Identify which cell holds the provided text, then report its [x, y] central coordinate. 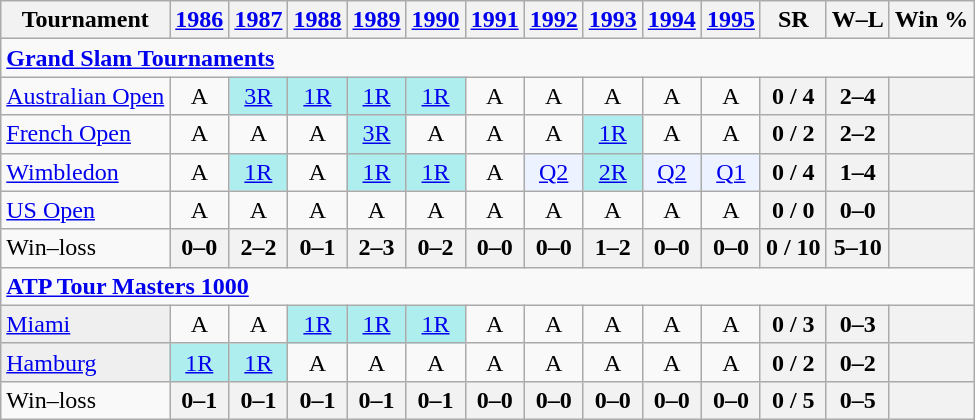
5–10 [858, 248]
French Open [86, 134]
1988 [318, 20]
1995 [730, 20]
0 / 3 [793, 324]
2R [612, 172]
1994 [672, 20]
Grand Slam Tournaments [488, 58]
1991 [494, 20]
W–L [858, 20]
2–3 [376, 248]
Q1 [730, 172]
SR [793, 20]
Win % [932, 20]
US Open [86, 210]
1986 [200, 20]
0 / 0 [793, 210]
0–3 [858, 324]
0 / 5 [793, 400]
0 / 10 [793, 248]
Miami [86, 324]
1987 [258, 20]
Australian Open [86, 96]
Tournament [86, 20]
1–4 [858, 172]
0–5 [858, 400]
1992 [554, 20]
ATP Tour Masters 1000 [488, 286]
Wimbledon [86, 172]
1989 [376, 20]
1990 [436, 20]
Hamburg [86, 362]
2–4 [858, 96]
1993 [612, 20]
1–2 [612, 248]
